Identify which cell holds the provided text, then report its (X, Y) central coordinate. 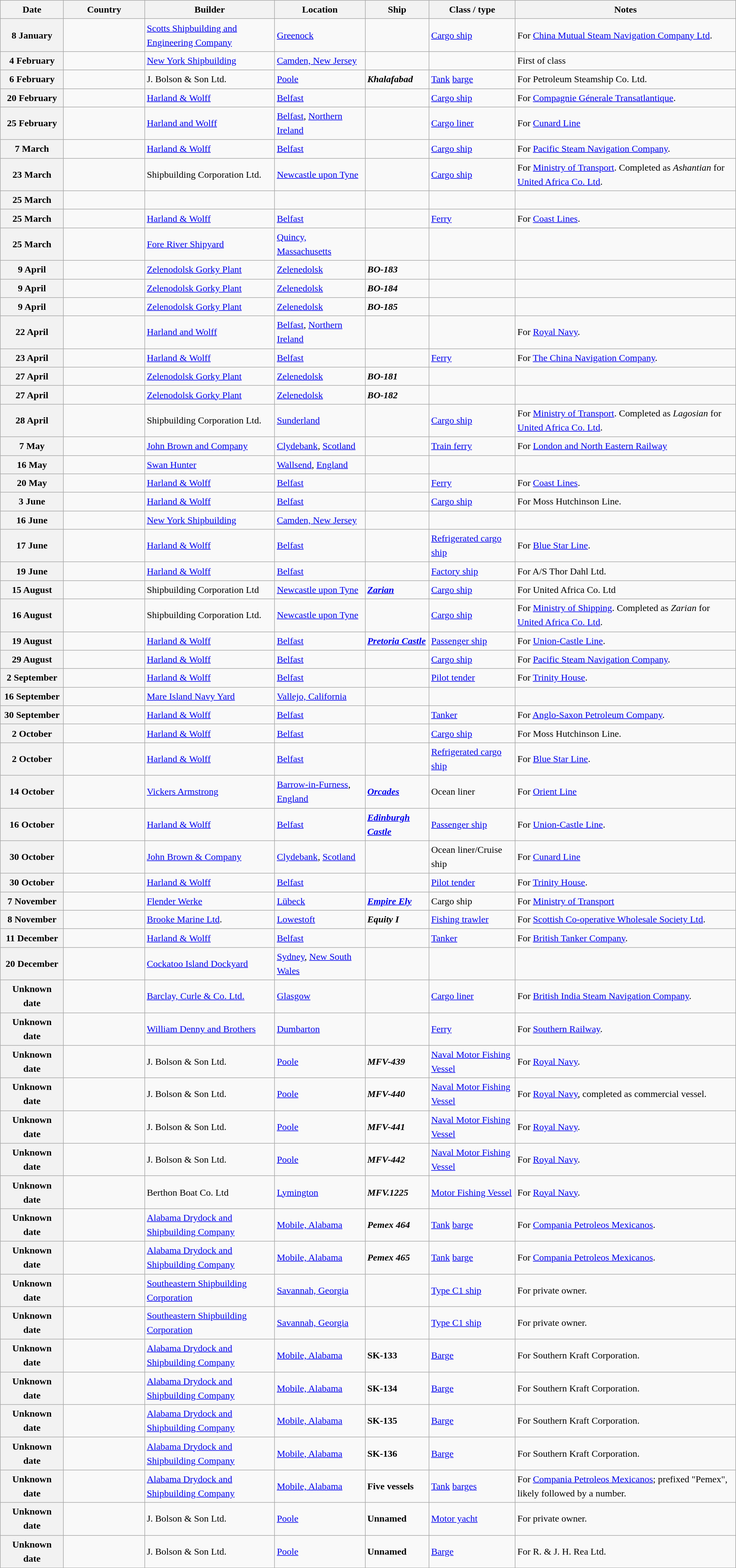
Berthon Boat Co. Ltd (210, 1192)
8 January (32, 35)
6 February (32, 79)
7 May (32, 446)
John Brown & Company (210, 857)
BO-182 (397, 395)
Flender Werke (210, 901)
3 June (32, 502)
For China Mutual Steam Navigation Company Ltd. (626, 35)
Equity I (397, 919)
Brooke Marine Ltd. (210, 919)
MFV-442 (397, 1160)
8 November (32, 919)
Five vessels (397, 1486)
BO-183 (397, 270)
SK-135 (397, 1421)
4 February (32, 61)
For Ministry of Transport. Completed as Ashantian for United Africa Co. Ltd. (626, 175)
Quincy, Massachusetts (320, 244)
Motor yacht (472, 1518)
Pemex 465 (397, 1257)
20 December (32, 963)
Vickers Armstrong (210, 792)
For Orient Line (626, 792)
Khalafabad (397, 79)
For Petroleum Steamship Co. Ltd. (626, 79)
For Southern Railway. (626, 1029)
7 March (32, 149)
For Ministry of Transport. Completed as Lagosian for United Africa Co. Ltd. (626, 421)
Location (320, 9)
16 October (32, 824)
Glasgow (320, 996)
Sydney, New South Wales (320, 963)
For Ministry of Transport (626, 901)
For London and North Eastern Railway (626, 446)
Cockatoo Island Dockyard (210, 963)
Tank barges (472, 1486)
22 April (32, 333)
23 April (32, 358)
Orcades (397, 792)
For Anglo-Saxon Petroleum Company. (626, 715)
For Compagnie Génerale Transatlantique. (626, 98)
Wallsend, England (320, 465)
For United Africa Co. Ltd (626, 590)
16 June (32, 520)
Scotts Shipbuilding and Engineering Company (210, 35)
Barclay, Curle & Co. Ltd. (210, 996)
19 August (32, 641)
SK-134 (397, 1388)
For R. & J. H. Rea Ltd. (626, 1551)
Ocean liner/Cruise ship (472, 857)
Class / type (472, 9)
John Brown and Company (210, 446)
14 October (32, 792)
7 November (32, 901)
For British Tanker Company. (626, 938)
MFV-439 (397, 1062)
19 June (32, 571)
For A/S Thor Dahl Ltd. (626, 571)
20 May (32, 483)
16 August (32, 615)
Lübeck (320, 901)
2 September (32, 678)
For Scottish Co-operative Wholesale Society Ltd. (626, 919)
For British India Steam Navigation Company. (626, 996)
MFV-440 (397, 1095)
Greenock (320, 35)
29 August (32, 660)
30 September (32, 715)
SK-133 (397, 1356)
Pemex 464 (397, 1225)
Builder (210, 9)
Swan Hunter (210, 465)
23 March (32, 175)
28 April (32, 421)
Lymington (320, 1192)
Mare Island Navy Yard (210, 697)
Fishing trawler (472, 919)
15 August (32, 590)
Date (32, 9)
William Denny and Brothers (210, 1029)
MFV-441 (397, 1127)
Factory ship (472, 571)
SK-136 (397, 1453)
Edinburgh Castle (397, 824)
MFV.1225 (397, 1192)
For The China Navigation Company. (626, 358)
Country (104, 9)
Fore River Shipyard (210, 244)
16 May (32, 465)
Lowestoft (320, 919)
16 September (32, 697)
BO-185 (397, 307)
25 February (32, 123)
17 June (32, 546)
20 February (32, 98)
Empire Ely (397, 901)
For Compania Petroleos Mexicanos; prefixed "Pemex", likely followed by a number. (626, 1486)
BO-181 (397, 377)
Vallejo, California (320, 697)
For Ministry of Shipping. Completed as Zarian for United Africa Co. Ltd. (626, 615)
Barrow-in-Furness, England (320, 792)
First of class (626, 61)
Shipbuilding Corporation Ltd (210, 590)
Sunderland (320, 421)
11 December (32, 938)
Zarian (397, 590)
Train ferry (472, 446)
Dumbarton (320, 1029)
Ship (397, 9)
Notes (626, 9)
Ocean liner (472, 792)
For Royal Navy, completed as commercial vessel. (626, 1095)
Pretoria Castle (397, 641)
BO-184 (397, 289)
Motor Fishing Vessel (472, 1192)
